Determine the [X, Y] coordinate at the center of the cell enclosing the given text.  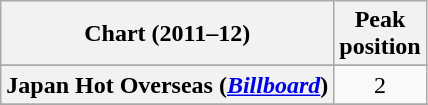
Chart (2011–12) [168, 34]
Japan Hot Overseas (Billboard) [168, 85]
Peakposition [380, 34]
2 [380, 85]
